Locate the cell with the specified text and output its (x, y) center coordinate. 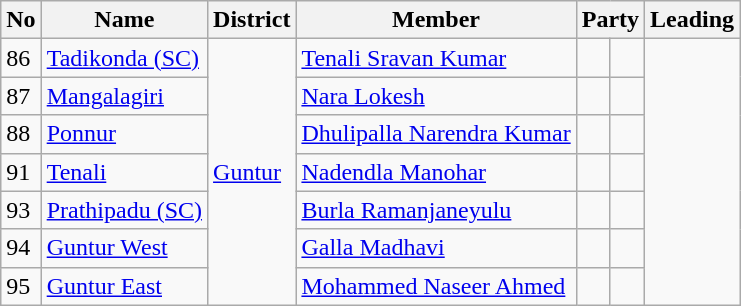
Guntur (252, 172)
Burla Ramanjaneyulu (436, 210)
Member (436, 20)
Galla Madhavi (436, 248)
Prathipadu (SC) (124, 210)
88 (21, 134)
District (252, 20)
Guntur East (124, 286)
Party (610, 20)
Tenali Sravan Kumar (436, 58)
Leading (692, 20)
Mohammed Naseer Ahmed (436, 286)
94 (21, 248)
Tadikonda (SC) (124, 58)
91 (21, 172)
Nara Lokesh (436, 96)
Nadendla Manohar (436, 172)
Ponnur (124, 134)
93 (21, 210)
Guntur West (124, 248)
86 (21, 58)
Tenali (124, 172)
95 (21, 286)
Name (124, 20)
Mangalagiri (124, 96)
87 (21, 96)
No (21, 20)
Dhulipalla Narendra Kumar (436, 134)
